Detect which cell encompasses the target text, then output its (x, y) center coordinate. 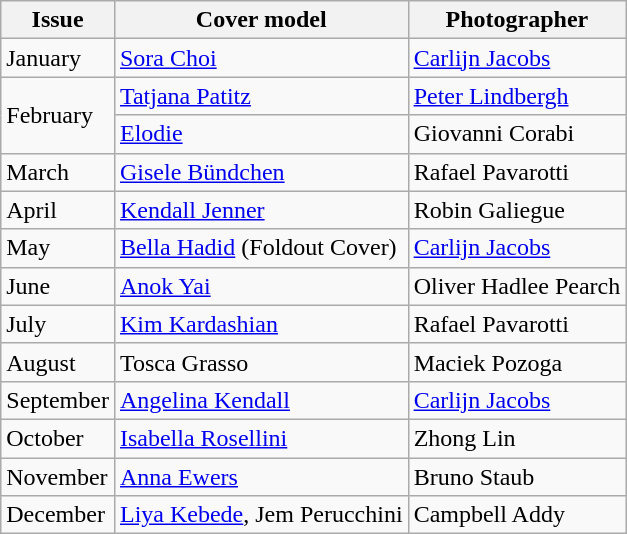
Gisele Bündchen (261, 172)
December (58, 515)
Robin Galiegue (517, 210)
Angelina Kendall (261, 400)
May (58, 248)
Liya Kebede, Jem Perucchini (261, 515)
April (58, 210)
July (58, 324)
Anok Yai (261, 286)
November (58, 477)
Zhong Lin (517, 438)
Cover model (261, 20)
Tatjana Patitz (261, 96)
August (58, 362)
Tosca Grasso (261, 362)
Oliver Hadlee Pearch (517, 286)
Kendall Jenner (261, 210)
June (58, 286)
Kim Kardashian (261, 324)
February (58, 115)
Issue (58, 20)
Giovanni Corabi (517, 134)
September (58, 400)
Elodie (261, 134)
Bruno Staub (517, 477)
Anna Ewers (261, 477)
Isabella Rosellini (261, 438)
Campbell Addy (517, 515)
Maciek Pozoga (517, 362)
Peter Lindbergh (517, 96)
October (58, 438)
March (58, 172)
Photographer (517, 20)
Sora Choi (261, 58)
January (58, 58)
Bella Hadid (Foldout Cover) (261, 248)
